Capture the cell that displays the provided text and extract its [X, Y] central coordinate. 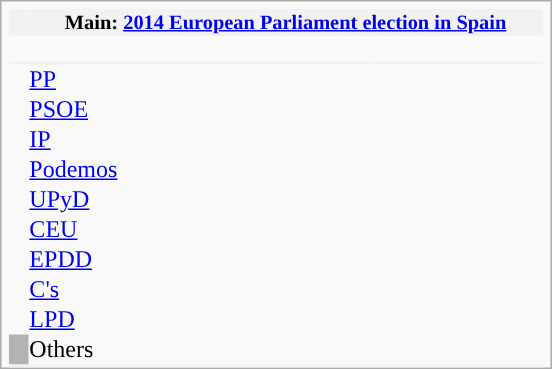
EPDD [124, 260]
CEU [124, 230]
Main: 2014 European Parliament election in Spain [286, 22]
PP [124, 80]
Podemos [124, 170]
PSOE [124, 110]
IP [124, 140]
UPyD [124, 200]
Others [124, 350]
C's [124, 290]
LPD [124, 320]
